For the text-containing cell, return its midpoint in [x, y] coordinate format. 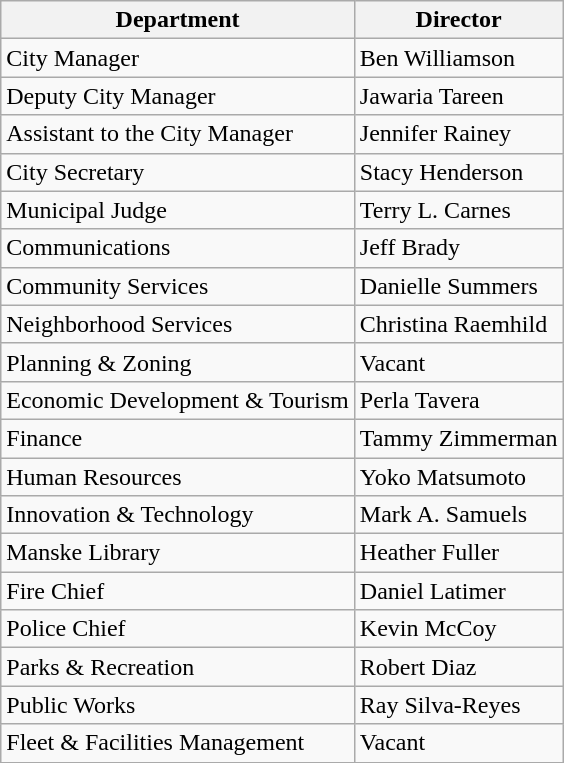
Department [178, 20]
Parks & Recreation [178, 667]
Community Services [178, 286]
Robert Diaz [458, 667]
Director [458, 20]
Christina Raemhild [458, 324]
Jawaria Tareen [458, 96]
Stacy Henderson [458, 172]
Mark A. Samuels [458, 515]
Manske Library [178, 553]
Ray Silva-Reyes [458, 705]
Yoko Matsumoto [458, 477]
Jennifer Rainey [458, 134]
Finance [178, 438]
City Secretary [178, 172]
City Manager [178, 58]
Danielle Summers [458, 286]
Innovation & Technology [178, 515]
Fleet & Facilities Management [178, 743]
Public Works [178, 705]
Municipal Judge [178, 210]
Communications [178, 248]
Neighborhood Services [178, 324]
Ben Williamson [458, 58]
Heather Fuller [458, 553]
Tammy Zimmerman [458, 438]
Assistant to the City Manager [178, 134]
Deputy City Manager [178, 96]
Jeff Brady [458, 248]
Terry L. Carnes [458, 210]
Fire Chief [178, 591]
Daniel Latimer [458, 591]
Planning & Zoning [178, 362]
Kevin McCoy [458, 629]
Police Chief [178, 629]
Perla Tavera [458, 400]
Economic Development & Tourism [178, 400]
Human Resources [178, 477]
